Extract the [X, Y] coordinate from the center of the cell holding the provided text.  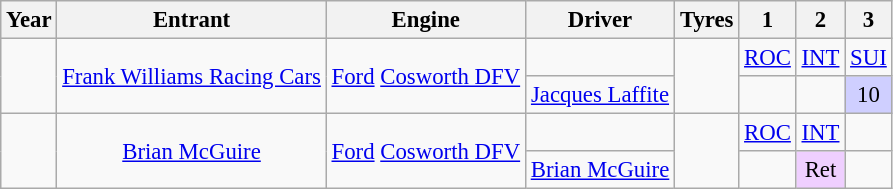
Ret [820, 170]
10 [868, 95]
Year [29, 20]
Entrant [192, 20]
Tyres [707, 20]
2 [820, 20]
SUI [868, 58]
Frank Williams Racing Cars [192, 76]
Driver [600, 20]
1 [768, 20]
3 [868, 20]
Jacques Laffite [600, 95]
Engine [426, 20]
